From the cell containing the given text, extract its center point as (X, Y) coordinate. 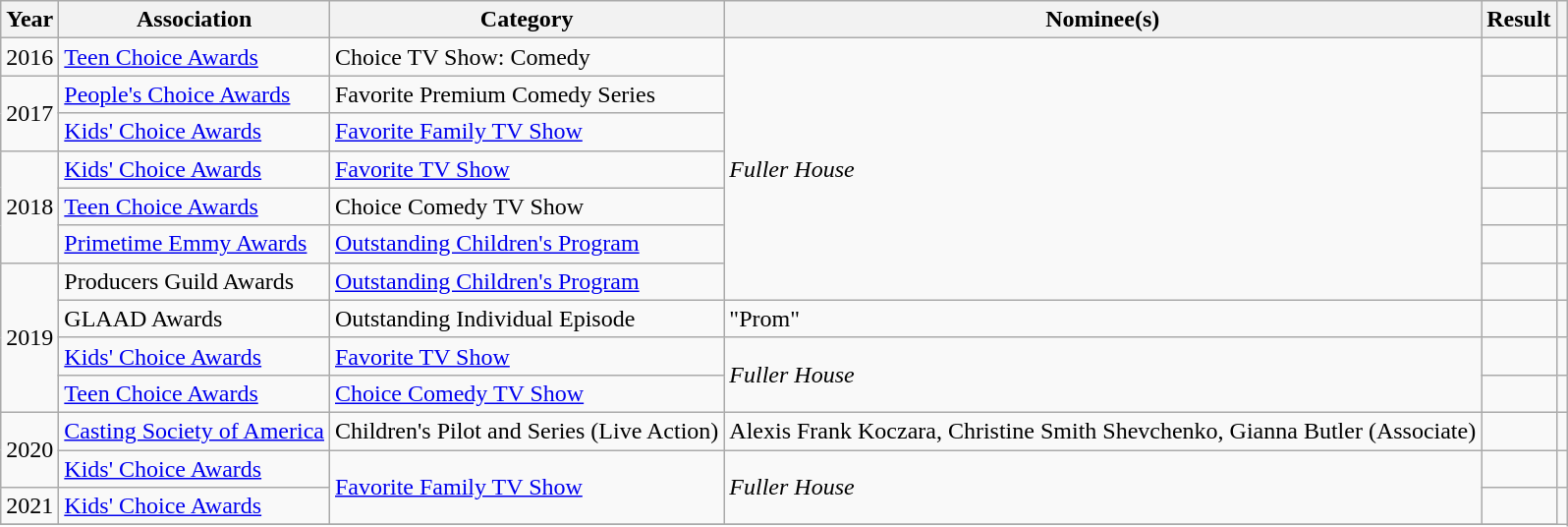
Association (195, 20)
Children's Pilot and Series (Live Action) (527, 431)
Favorite Premium Comedy Series (527, 94)
2021 (29, 506)
Result (1519, 20)
2019 (29, 337)
Primetime Emmy Awards (195, 244)
People's Choice Awards (195, 94)
2020 (29, 449)
Year (29, 20)
Nominee(s) (1102, 20)
2018 (29, 206)
GLAAD Awards (195, 319)
Casting Society of America (195, 431)
Choice TV Show: Comedy (527, 57)
Category (527, 20)
"Prom" (1102, 319)
2016 (29, 57)
Producers Guild Awards (195, 281)
Alexis Frank Koczara, Christine Smith Shevchenko, Gianna Butler (Associate) (1102, 431)
2017 (29, 113)
Outstanding Individual Episode (527, 319)
